Return [X, Y] of the center of cell containing provided text 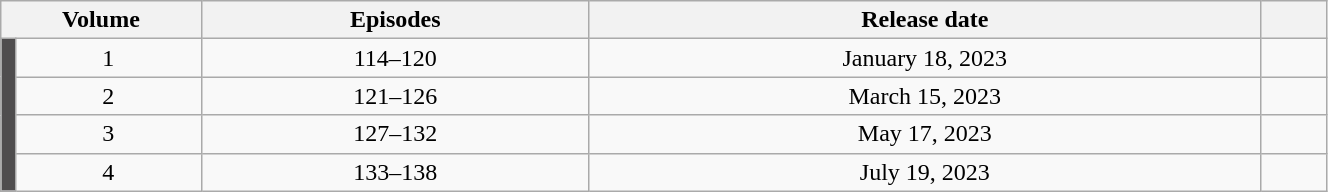
July 19, 2023 [924, 172]
1 [108, 58]
121–126 [395, 96]
4 [108, 172]
Volume [101, 20]
2 [108, 96]
Episodes [395, 20]
March 15, 2023 [924, 96]
114–120 [395, 58]
Release date [924, 20]
January 18, 2023 [924, 58]
May 17, 2023 [924, 134]
127–132 [395, 134]
133–138 [395, 172]
3 [108, 134]
